Scan for the cell matching the given text and deliver its [X, Y] coordinate at center. 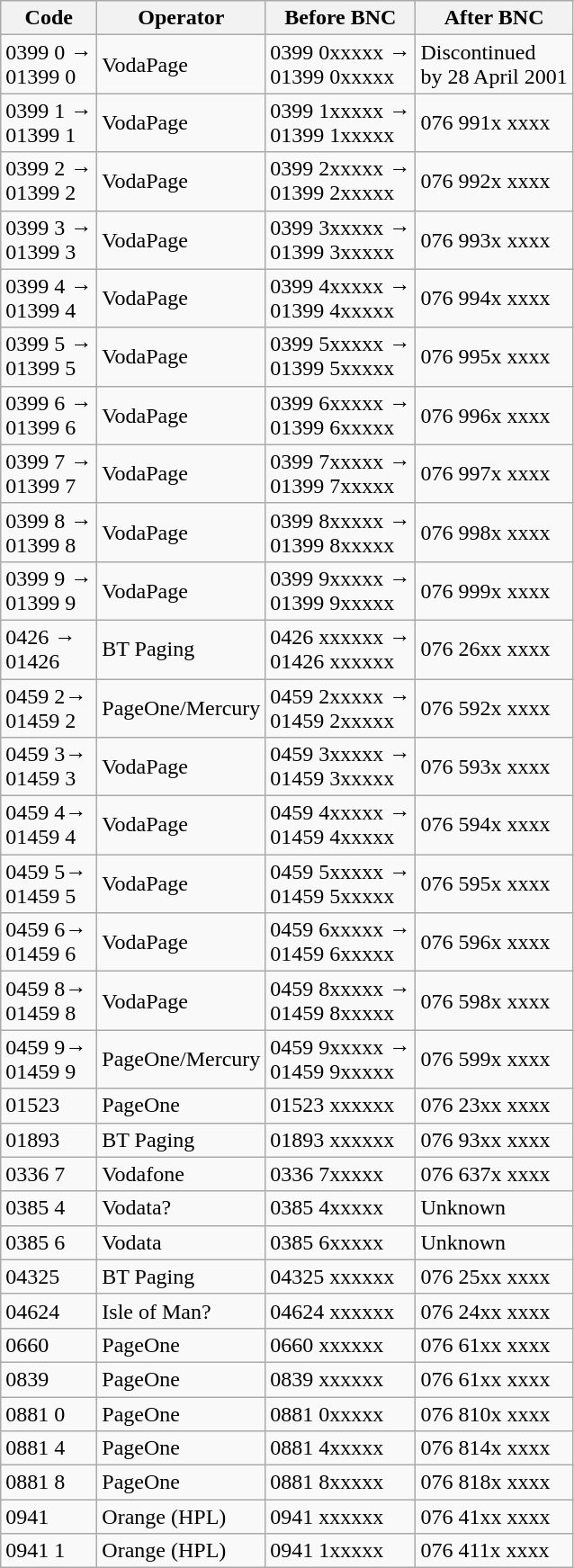
0839 xxxxxx [340, 1379]
0881 4xxxxx [340, 1448]
0881 0xxxxx [340, 1413]
Vodata? [182, 1208]
0399 0 →01399 0 [49, 65]
0459 4xxxxx →01459 4xxxxx [340, 826]
0881 8 [49, 1483]
04624 [49, 1311]
04325 xxxxxx [340, 1277]
0399 5 →01399 5 [49, 356]
076 992x xxxx [494, 182]
0399 4 →01399 4 [49, 299]
0399 8 →01399 8 [49, 533]
0399 2 →01399 2 [49, 182]
0459 3→01459 3 [49, 766]
0399 3xxxxx →01399 3xxxxx [340, 239]
0459 2xxxxx →01459 2xxxxx [340, 707]
0459 3xxxxx →01459 3xxxxx [340, 766]
0941 1xxxxx [340, 1551]
0459 8→01459 8 [49, 1000]
076 41xx xxxx [494, 1517]
0385 4xxxxx [340, 1208]
076 599x xxxx [494, 1060]
076 93xx xxxx [494, 1140]
076 995x xxxx [494, 356]
0399 8xxxxx →01399 8xxxxx [340, 533]
0336 7xxxxx [340, 1174]
0660 xxxxxx [340, 1345]
01523 xxxxxx [340, 1106]
After BNC [494, 18]
076 411x xxxx [494, 1551]
0839 [49, 1379]
076 593x xxxx [494, 766]
076 818x xxxx [494, 1483]
0459 9xxxxx →01459 9xxxxx [340, 1060]
0399 7 →01399 7 [49, 473]
076 996x xxxx [494, 416]
0459 2→01459 2 [49, 707]
076 810x xxxx [494, 1413]
04325 [49, 1277]
01893 xxxxxx [340, 1140]
076 991x xxxx [494, 122]
Operator [182, 18]
0399 9 →01399 9 [49, 590]
0459 5xxxxx →01459 5xxxxx [340, 883]
Before BNC [340, 18]
0459 6xxxxx →01459 6xxxxx [340, 943]
0426 →01426 [49, 650]
076 993x xxxx [494, 239]
0385 6xxxxx [340, 1242]
0399 6xxxxx →01399 6xxxxx [340, 416]
076 592x xxxx [494, 707]
076 25xx xxxx [494, 1277]
0941 1 [49, 1551]
Code [49, 18]
0459 5→01459 5 [49, 883]
0399 7xxxxx →01399 7xxxxx [340, 473]
076 26xx xxxx [494, 650]
0399 2xxxxx →01399 2xxxxx [340, 182]
0881 0 [49, 1413]
076 999x xxxx [494, 590]
076 594x xxxx [494, 826]
076 814x xxxx [494, 1448]
0459 4→01459 4 [49, 826]
04624 xxxxxx [340, 1311]
Vodafone [182, 1174]
076 994x xxxx [494, 299]
0426 xxxxxx →01426 xxxxxx [340, 650]
076 637x xxxx [494, 1174]
0385 4 [49, 1208]
076 24xx xxxx [494, 1311]
01523 [49, 1106]
0399 9xxxxx →01399 9xxxxx [340, 590]
0881 8xxxxx [340, 1483]
0336 7 [49, 1174]
0459 8xxxxx →01459 8xxxxx [340, 1000]
0399 1xxxxx →01399 1xxxxx [340, 122]
0941 xxxxxx [340, 1517]
0459 6→01459 6 [49, 943]
076 23xx xxxx [494, 1106]
0399 0xxxxx →01399 0xxxxx [340, 65]
Isle of Man? [182, 1311]
076 598x xxxx [494, 1000]
076 998x xxxx [494, 533]
0399 5xxxxx →01399 5xxxxx [340, 356]
076 997x xxxx [494, 473]
0660 [49, 1345]
0459 9→01459 9 [49, 1060]
0399 6 →01399 6 [49, 416]
0399 1 →01399 1 [49, 122]
076 596x xxxx [494, 943]
0881 4 [49, 1448]
076 595x xxxx [494, 883]
0941 [49, 1517]
0385 6 [49, 1242]
0399 3 →01399 3 [49, 239]
01893 [49, 1140]
Discontinuedby 28 April 2001 [494, 65]
Vodata [182, 1242]
0399 4xxxxx →01399 4xxxxx [340, 299]
